Determine the [x, y] coordinate at the center of the cell enclosing the given text.  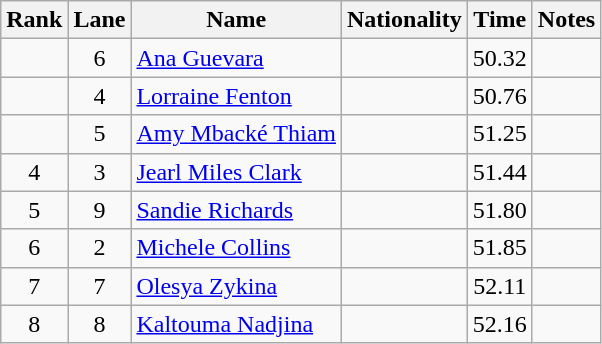
52.16 [500, 324]
Michele Collins [236, 248]
Notes [566, 20]
Lane [100, 20]
Ana Guevara [236, 58]
Time [500, 20]
50.76 [500, 96]
Jearl Miles Clark [236, 172]
3 [100, 172]
52.11 [500, 286]
Amy Mbacké Thiam [236, 134]
51.80 [500, 210]
Olesya Zykina [236, 286]
Lorraine Fenton [236, 96]
2 [100, 248]
51.25 [500, 134]
Kaltouma Nadjina [236, 324]
50.32 [500, 58]
Nationality [405, 20]
Name [236, 20]
51.44 [500, 172]
Sandie Richards [236, 210]
51.85 [500, 248]
9 [100, 210]
Rank [34, 20]
